Detect which cell encompasses the target text, then output its (X, Y) center coordinate. 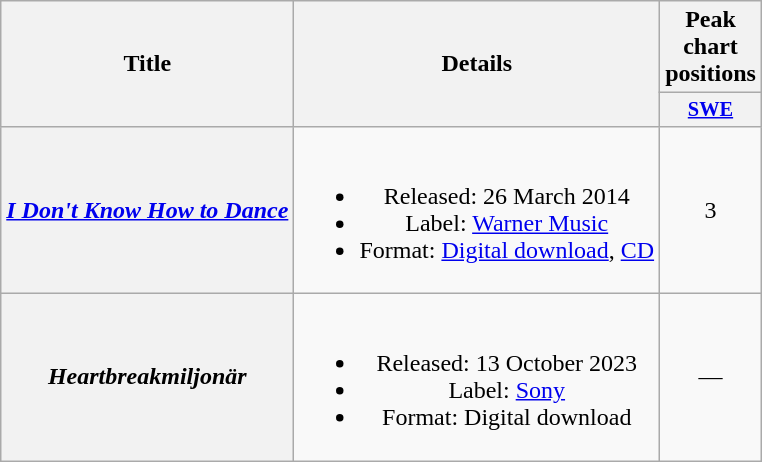
Released: 13 October 2023Label: SonyFormat: Digital download (477, 378)
Title (148, 64)
I Don't Know How to Dance (148, 210)
Heartbreakmiljonär (148, 378)
SWE (711, 110)
Released: 26 March 2014Label: Warner MusicFormat: Digital download, CD (477, 210)
Peak chart positions (711, 47)
— (711, 378)
Details (477, 64)
3 (711, 210)
